From the cell containing the given text, extract its center point as [x, y] coordinate. 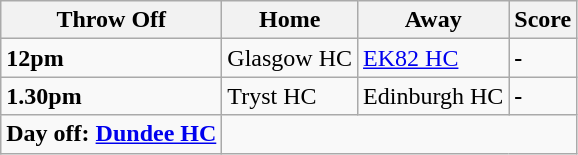
1.30pm [112, 96]
Day off: Dundee HC [112, 134]
Tryst HC [290, 96]
Glasgow HC [290, 58]
EK82 HC [434, 58]
Away [434, 20]
Edinburgh HC [434, 96]
12pm [112, 58]
Throw Off [112, 20]
Home [290, 20]
Score [543, 20]
